Detect which cell encompasses the target text, then output its [x, y] center coordinate. 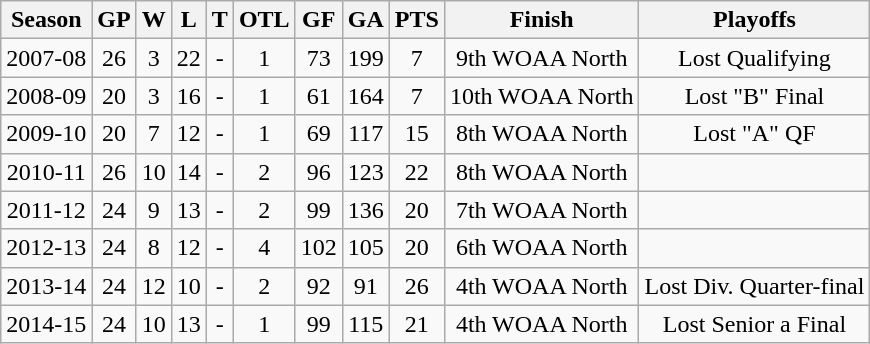
Lost "B" Final [754, 96]
91 [366, 286]
96 [318, 172]
92 [318, 286]
Lost Div. Quarter-final [754, 286]
Lost Senior a Final [754, 324]
9th WOAA North [542, 58]
2012-13 [46, 248]
69 [318, 134]
16 [188, 96]
136 [366, 210]
15 [416, 134]
117 [366, 134]
4 [264, 248]
T [220, 20]
2008-09 [46, 96]
21 [416, 324]
61 [318, 96]
73 [318, 58]
GF [318, 20]
W [154, 20]
Lost "A" QF [754, 134]
7th WOAA North [542, 210]
GP [114, 20]
Playoffs [754, 20]
OTL [264, 20]
PTS [416, 20]
105 [366, 248]
L [188, 20]
2007-08 [46, 58]
164 [366, 96]
Season [46, 20]
2013-14 [46, 286]
2011-12 [46, 210]
6th WOAA North [542, 248]
199 [366, 58]
102 [318, 248]
123 [366, 172]
Finish [542, 20]
9 [154, 210]
115 [366, 324]
10th WOAA North [542, 96]
14 [188, 172]
2014-15 [46, 324]
GA [366, 20]
8 [154, 248]
2010-11 [46, 172]
2009-10 [46, 134]
Lost Qualifying [754, 58]
